Pinpoint the cell where the given text exists, returning its (x, y) midpoint coordinate. 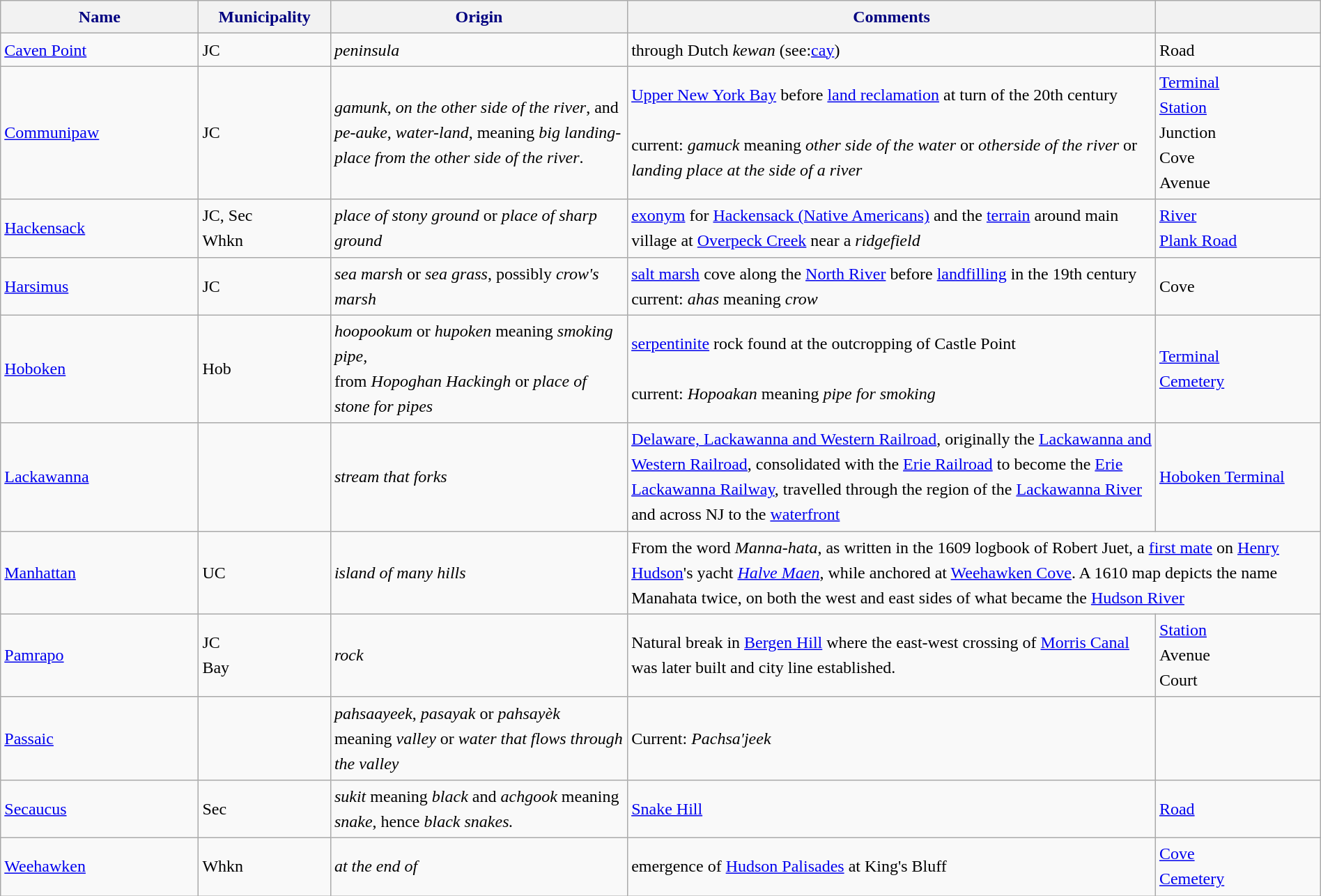
Harsimus (100, 286)
Sec (265, 808)
Pamrapo (100, 655)
CoveCemetery (1237, 867)
gamunk, on the other side of the river, and pe-auke, water-land, meaning big landing-place from the other side of the river. (479, 132)
sukit meaning black and achgook meaning snake, hence black snakes. (479, 808)
RiverPlank Road (1237, 229)
Current: Pachsa'jeek (892, 739)
Weehawken (100, 867)
Natural break in Bergen Hill where the east-west crossing of Morris Canal was later built and city line established. (892, 655)
UC (265, 573)
rock (479, 655)
TerminalCemetery (1237, 369)
Origin (479, 17)
sea marsh or sea grass, possibly crow's marsh (479, 286)
Snake Hill (892, 808)
exonym for Hackensack (Native Americans) and the terrain around main village at Overpeck Creek near a ridgefield (892, 229)
Hoboken (100, 369)
at the end of (479, 867)
TerminalStationJunctionCoveAvenue (1237, 132)
place of stony ground or place of sharp ground (479, 229)
serpentinite rock found at the outcropping of Castle Pointcurrent: Hopoakan meaning pipe for smoking (892, 369)
Whkn (265, 867)
Hackensack (100, 229)
JCBay (265, 655)
StationAvenueCourt (1237, 655)
through Dutch kewan (see:cay) (892, 50)
Hob (265, 369)
Comments (892, 17)
Caven Point (100, 50)
Municipality (265, 17)
Name (100, 17)
Communipaw (100, 132)
salt marsh cove along the North River before landfilling in the 19th centurycurrent: ahas meaning crow (892, 286)
emergence of Hudson Palisades at King's Bluff (892, 867)
pahsaayeek, pasayak or pahsayèk meaning valley or water that flows through the valley (479, 739)
stream that forks (479, 477)
Cove (1237, 286)
Hoboken Terminal (1237, 477)
hoopookum or hupoken meaning smoking pipe,from Hopoghan Hackingh or place of stone for pipes (479, 369)
peninsula (479, 50)
island of many hills (479, 573)
Passaic (100, 739)
Lackawanna (100, 477)
Secaucus (100, 808)
Manhattan (100, 573)
JC, SecWhkn (265, 229)
